Determine the [X, Y] coordinate at the center of the cell enclosing the given text.  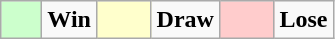
Lose [304, 20]
Draw [185, 20]
Win [70, 20]
